Pinpoint the cell where the given text exists, returning its (X, Y) midpoint coordinate. 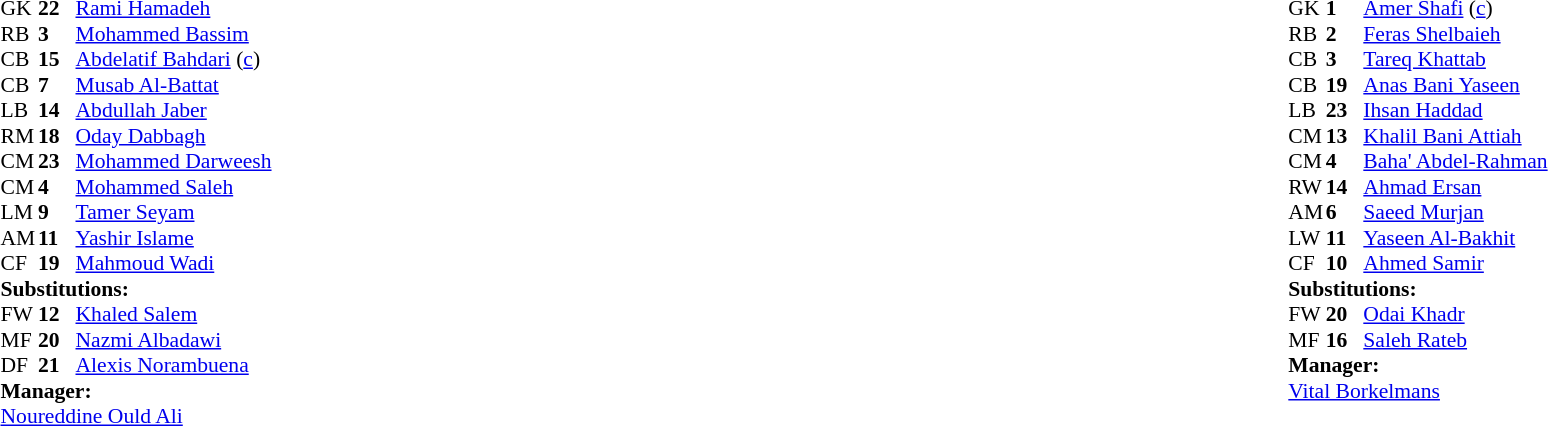
Tamer Seyam (174, 213)
Yaseen Al-Bakhit (1455, 238)
Musab Al-Battat (174, 85)
Yashir Islame (174, 238)
7 (57, 85)
Nazmi Albadawi (174, 340)
10 (1345, 263)
Feras Shelbaieh (1455, 34)
15 (57, 59)
Ahmed Samir (1455, 263)
RM (19, 136)
LW (1307, 238)
Tareq Khattab (1455, 59)
Saeed Murjan (1455, 213)
Oday Dabbagh (174, 136)
Mohammed Saleh (174, 187)
Mahmoud Wadi (174, 263)
Mohammed Bassim (174, 34)
Khaled Salem (174, 315)
Mohammed Darweesh (174, 161)
18 (57, 136)
Baha' Abdel-Rahman (1455, 161)
Khalil Bani Attiah (1455, 136)
Ihsan Haddad (1455, 111)
Anas Bani Yaseen (1455, 85)
12 (57, 315)
Vital Borkelmans (1418, 391)
2 (1345, 34)
16 (1345, 340)
9 (57, 213)
LM (19, 213)
Alexis Norambuena (174, 365)
DF (19, 365)
Abdullah Jaber (174, 111)
RW (1307, 187)
Odai Khadr (1455, 315)
Ahmad Ersan (1455, 187)
21 (57, 365)
6 (1345, 213)
Saleh Rateb (1455, 340)
Abdelatif Bahdari (c) (174, 59)
13 (1345, 136)
